Find where the given text appears and provide that cell's center as [x, y] coordinate. 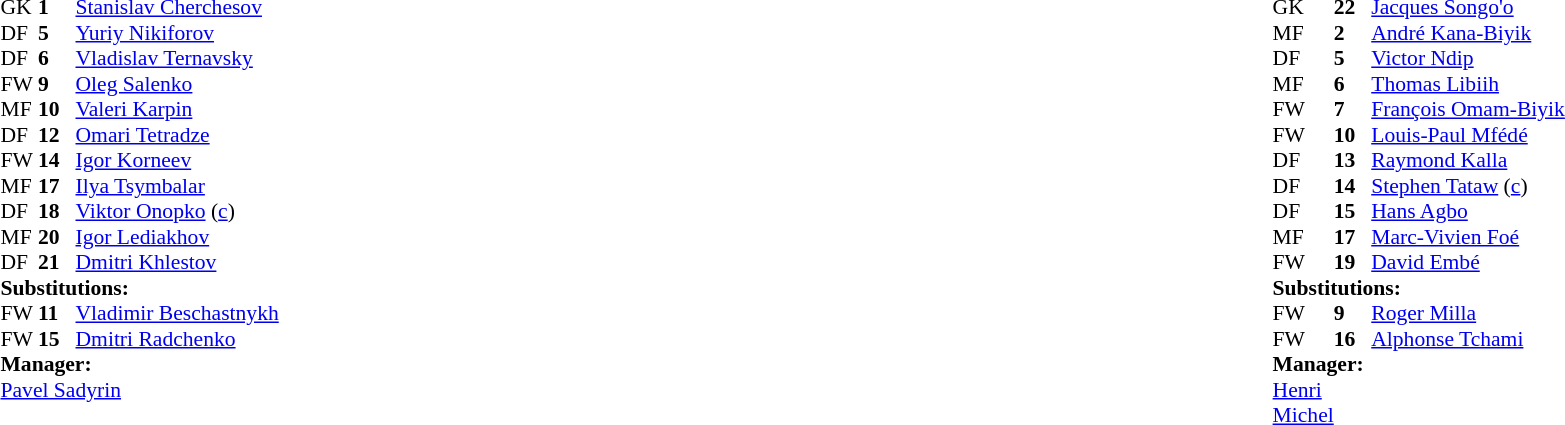
Vladislav Ternavsky [178, 59]
Alphonse Tchami [1468, 339]
Dmitri Khlestov [178, 263]
Pavel Sadyrin [139, 390]
Dmitri Radchenko [178, 339]
Hans Agbo [1468, 211]
Louis-Paul Mfédé [1468, 135]
André Kana-Biyik [1468, 33]
12 [57, 135]
Viktor Onopko (c) [178, 211]
Victor Ndip [1468, 59]
21 [57, 263]
19 [1353, 263]
13 [1353, 161]
7 [1353, 109]
20 [57, 237]
2 [1353, 33]
Omari Tetradze [178, 135]
Roger Milla [1468, 313]
Thomas Libiih [1468, 84]
David Embé [1468, 263]
Marc-Vivien Foé [1468, 237]
Ilya Tsymbalar [178, 186]
18 [57, 211]
Stephen Tataw (c) [1468, 186]
Igor Korneev [178, 161]
Valeri Karpin [178, 109]
Igor Lediakhov [178, 237]
Vladimir Beschastnykh [178, 313]
Raymond Kalla [1468, 161]
16 [1353, 339]
Yuriy Nikiforov [178, 33]
11 [57, 313]
François Omam-Biyik [1468, 109]
Oleg Salenko [178, 84]
